Search for the cell housing the specified text and yield its [x, y] center coordinate. 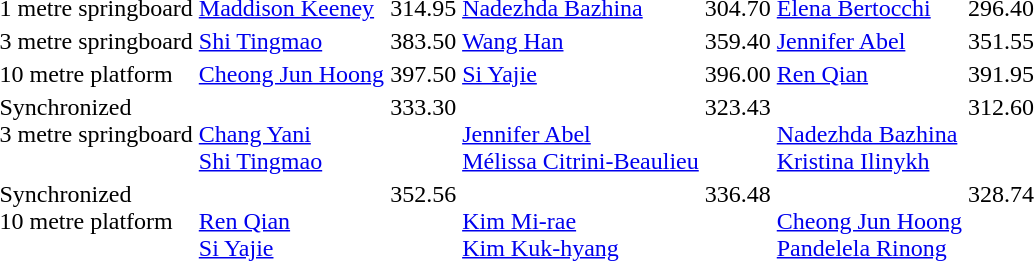
396.00 [738, 74]
Jennifer Abel [869, 41]
Wang Han [581, 41]
Jennifer AbelMélissa Citrini-Beaulieu [581, 134]
397.50 [424, 74]
323.43 [738, 134]
359.40 [738, 41]
Chang YaniShi Tingmao [291, 134]
Si Yajie [581, 74]
383.50 [424, 41]
Nadezhda BazhinaKristina Ilinykh [869, 134]
Cheong Jun Hoong [291, 74]
Ren Qian [869, 74]
Shi Tingmao [291, 41]
333.30 [424, 134]
